Output the (X, Y) coordinate of the center of the cell containing the given text.  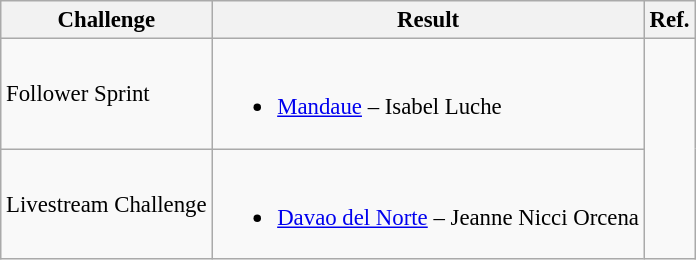
Ref. (669, 20)
Mandaue – Isabel Luche (428, 94)
Livestream Challenge (106, 204)
Result (428, 20)
Follower Sprint (106, 94)
Challenge (106, 20)
Davao del Norte – Jeanne Nicci Orcena (428, 204)
